Identify which cell holds the provided text, then report its [x, y] central coordinate. 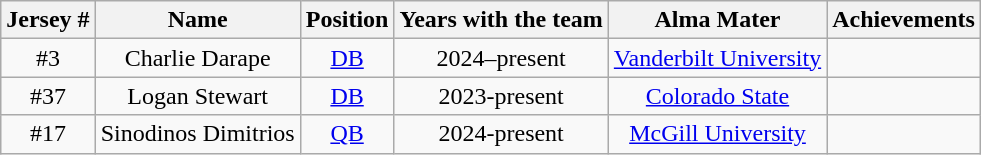
Sinodinos Dimitrios [198, 134]
Position [347, 20]
#17 [48, 134]
Jersey # [48, 20]
Logan Stewart [198, 96]
Vanderbilt University [717, 58]
2024–present [501, 58]
Alma Mater [717, 20]
McGill University [717, 134]
Achievements [904, 20]
Colorado State [717, 96]
Name [198, 20]
Years with the team [501, 20]
#3 [48, 58]
2024-present [501, 134]
Charlie Darape [198, 58]
2023-present [501, 96]
#37 [48, 96]
QB [347, 134]
